Search for the cell housing the specified text and yield its (X, Y) center coordinate. 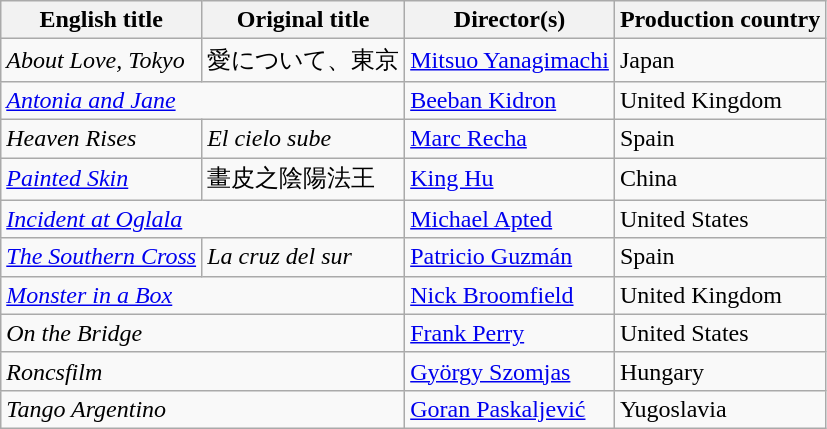
György Szomjas (510, 371)
Roncsfilm (203, 371)
Nick Broomfield (510, 295)
Tango Argentino (203, 409)
Yugoslavia (720, 409)
El cielo sube (304, 138)
English title (102, 20)
Michael Apted (510, 219)
On the Bridge (203, 333)
Beeban Kidron (510, 100)
Patricio Guzmán (510, 257)
Original title (304, 20)
Painted Skin (102, 180)
About Love, Tokyo (102, 60)
Heaven Rises (102, 138)
Hungary (720, 371)
La cruz del sur (304, 257)
The Southern Cross (102, 257)
Incident at Oglala (203, 219)
Director(s) (510, 20)
畫皮之陰陽法王 (304, 180)
Mitsuo Yanagimachi (510, 60)
Japan (720, 60)
Goran Paskaljević (510, 409)
愛について、東京 (304, 60)
Production country (720, 20)
Antonia and Jane (203, 100)
Frank Perry (510, 333)
Marc Recha (510, 138)
Monster in a Box (203, 295)
China (720, 180)
King Hu (510, 180)
